Output the [x, y] coordinate of the center of the cell containing the given text.  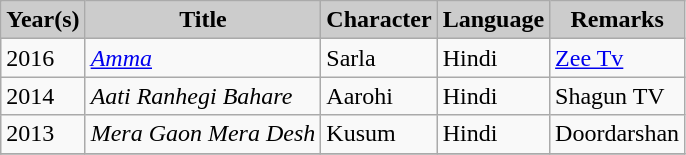
2016 [43, 58]
Shagun TV [618, 96]
Doordarshan [618, 134]
Sarla [379, 58]
Remarks [618, 20]
Zee Tv [618, 58]
Character [379, 20]
Year(s) [43, 20]
2013 [43, 134]
Language [493, 20]
Aati Ranhegi Bahare [203, 96]
Mera Gaon Mera Desh [203, 134]
Kusum [379, 134]
Aarohi [379, 96]
2014 [43, 96]
Title [203, 20]
Amma [203, 58]
